Scan for the cell matching the given text and deliver its (x, y) coordinate at center. 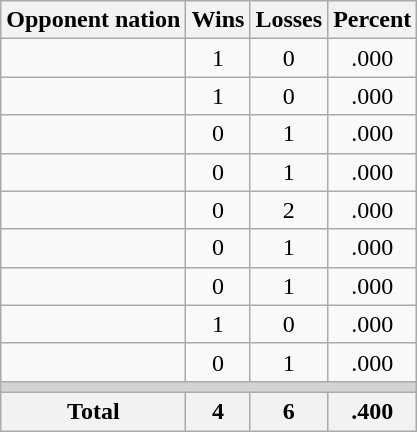
Percent (372, 20)
Losses (289, 20)
Wins (218, 20)
Opponent nation (94, 20)
4 (218, 411)
6 (289, 411)
Total (94, 411)
2 (289, 210)
.400 (372, 411)
